Extract the (X, Y) coordinate from the center of the cell holding the provided text.  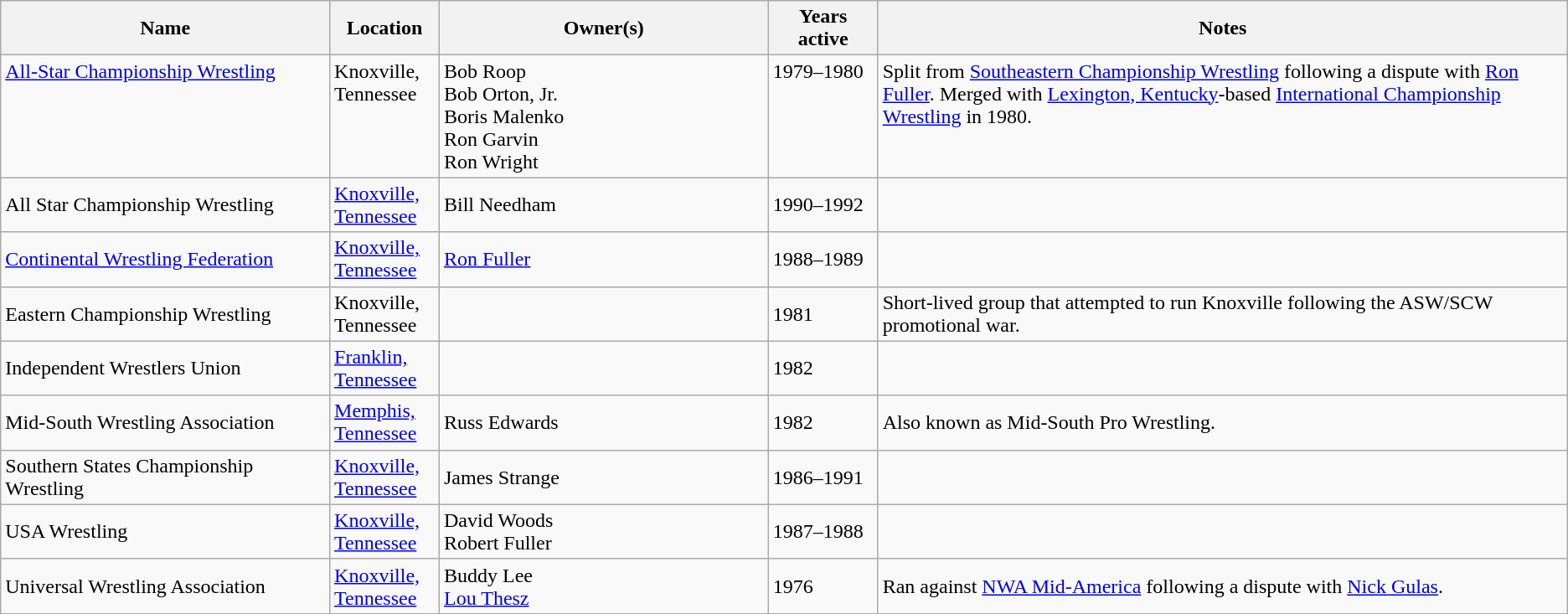
1988–1989 (823, 260)
James Strange (603, 477)
Also known as Mid-South Pro Wrestling. (1223, 422)
1979–1980 (823, 116)
Short-lived group that attempted to run Knoxville following the ASW/SCW promotional war. (1223, 313)
Name (166, 28)
Bob RoopBob Orton, Jr.Boris MalenkoRon GarvinRon Wright (603, 116)
All Star Championship Wrestling (166, 204)
1990–1992 (823, 204)
1981 (823, 313)
Ron Fuller (603, 260)
Ran against NWA Mid-America following a dispute with Nick Gulas. (1223, 586)
Notes (1223, 28)
Bill Needham (603, 204)
Universal Wrestling Association (166, 586)
Russ Edwards (603, 422)
Eastern Championship Wrestling (166, 313)
1986–1991 (823, 477)
Franklin, Tennessee (385, 369)
Years active (823, 28)
1976 (823, 586)
Mid-South Wrestling Association (166, 422)
Continental Wrestling Federation (166, 260)
All-Star Championship Wrestling (166, 116)
1987–1988 (823, 531)
Memphis, Tennessee (385, 422)
David WoodsRobert Fuller (603, 531)
USA Wrestling (166, 531)
Buddy LeeLou Thesz (603, 586)
Independent Wrestlers Union (166, 369)
Location (385, 28)
Owner(s) (603, 28)
Southern States Championship Wrestling (166, 477)
